Extract the (X, Y) coordinate from the center of the cell holding the provided text.  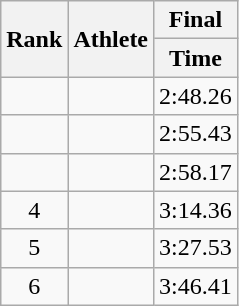
3:27.53 (196, 248)
Athlete (111, 39)
Time (196, 58)
4 (34, 210)
Final (196, 20)
5 (34, 248)
2:48.26 (196, 96)
6 (34, 286)
3:14.36 (196, 210)
3:46.41 (196, 286)
2:55.43 (196, 134)
Rank (34, 39)
2:58.17 (196, 172)
